Capture the cell that displays the provided text and extract its [x, y] central coordinate. 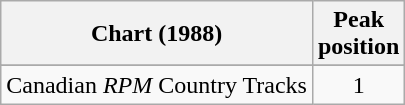
Peakposition [358, 34]
1 [358, 85]
Canadian RPM Country Tracks [157, 85]
Chart (1988) [157, 34]
